Return the [x, y] coordinate for the center point of the cell that contains the specified text.  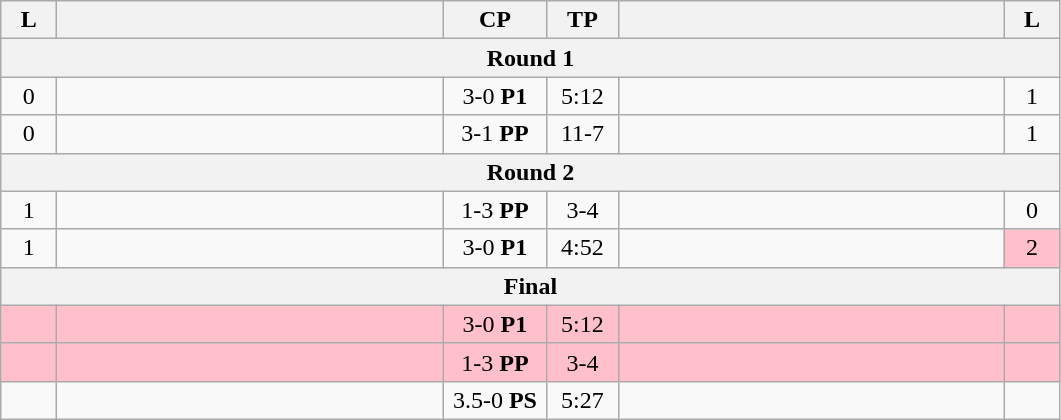
11-7 [582, 134]
Round 1 [530, 58]
TP [582, 20]
3.5-0 PS [495, 400]
2 [1032, 248]
Final [530, 286]
Round 2 [530, 172]
5:27 [582, 400]
CP [495, 20]
4:52 [582, 248]
3-1 PP [495, 134]
